Capture the cell that displays the provided text and extract its [X, Y] central coordinate. 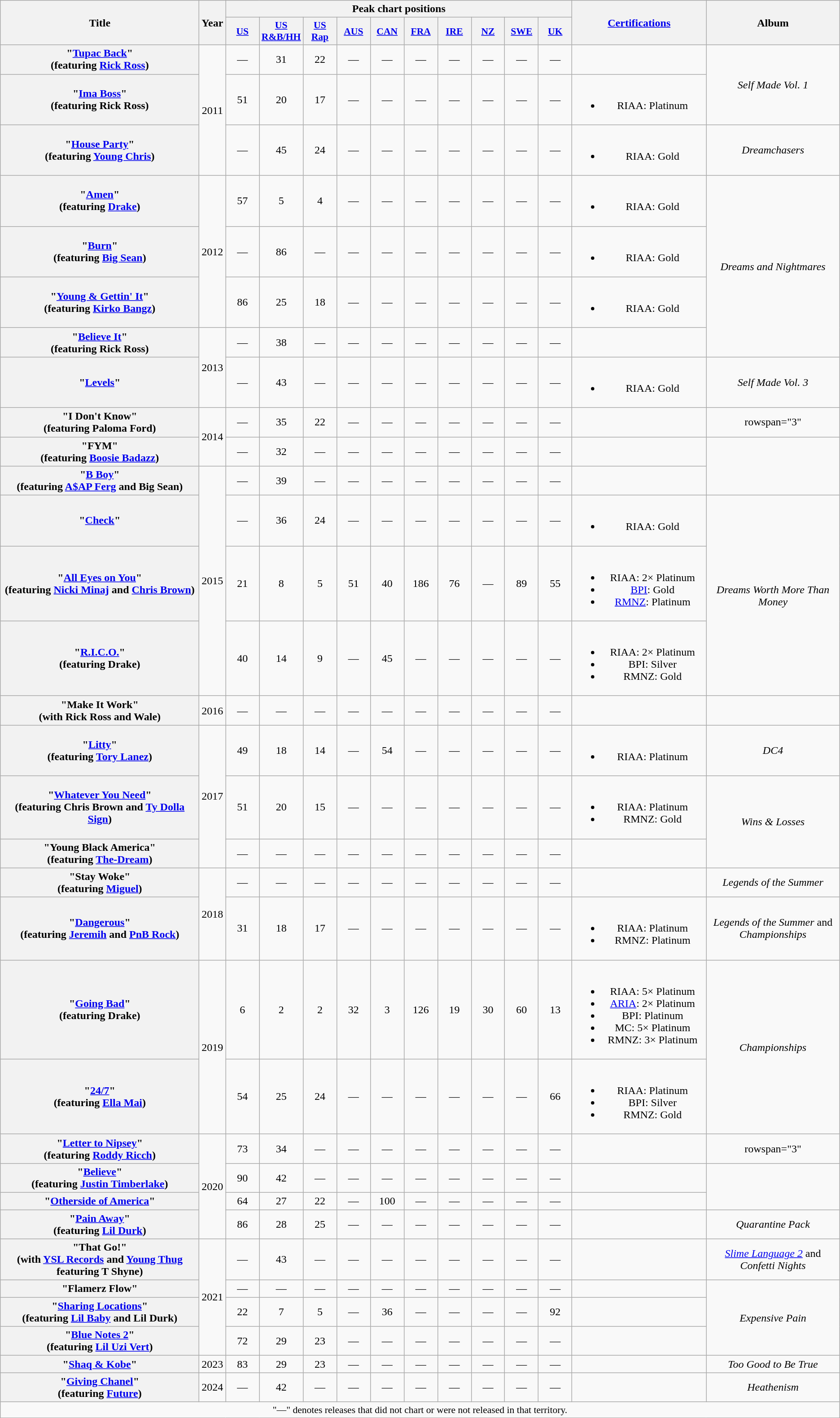
2013 [213, 368]
60 [521, 1010]
"Flamerz Flow" [100, 1289]
3 [387, 1010]
"Shaq & Kobe" [100, 1364]
186 [421, 583]
"Amen"(featuring Drake) [100, 201]
FRA [421, 31]
Expensive Pain [773, 1318]
35 [281, 422]
73 [242, 1149]
2016 [213, 711]
"That Go!"(with YSL Records and Young Thug featuring T Shyne) [100, 1260]
"Tupac Back"(featuring Rick Ross) [100, 59]
21 [242, 583]
Self Made Vol. 1 [773, 85]
"Letter to Nipsey"(featuring Roddy Ricch) [100, 1149]
76 [454, 583]
Championships [773, 1047]
66 [556, 1097]
"Pain Away"(featuring Lil Durk) [100, 1224]
57 [242, 201]
SWE [521, 31]
13 [556, 1010]
"Stay Woke"(featuring Miguel) [100, 882]
Peak chart positions [399, 9]
Wins & Losses [773, 822]
90 [242, 1177]
2023 [213, 1364]
2018 [213, 914]
34 [281, 1149]
2015 [213, 581]
Dreams and Nightmares [773, 266]
55 [556, 583]
"FYM"(featuring Boosie Badazz) [100, 451]
RIAA: 2× PlatinumBPI: GoldRMNZ: Platinum [639, 583]
RIAA: 5× PlatinumARIA: 2× PlatinumBPI: PlatinumMC: 5× PlatinumRMNZ: 3× Platinum [639, 1010]
9 [319, 659]
Year [213, 22]
92 [556, 1312]
4 [319, 201]
"B Boy"(featuring A$AP Ferg and Big Sean) [100, 481]
2019 [213, 1047]
Too Good to Be True [773, 1364]
"R.I.C.O."(featuring Drake) [100, 659]
"I Don't Know"(featuring Paloma Ford) [100, 422]
83 [242, 1364]
"Blue Notes 2"(featuring Lil Uzi Vert) [100, 1341]
72 [242, 1341]
39 [281, 481]
"Young & Gettin' It"(featuring Kirko Bangz) [100, 302]
2021 [213, 1297]
"Litty"(featuring Tory Lanez) [100, 750]
Dreams Worth More Than Money [773, 596]
27 [281, 1201]
IRE [454, 31]
28 [281, 1224]
"Going Bad"(featuring Drake) [100, 1010]
Certifications [639, 22]
"Levels" [100, 382]
UK [556, 31]
2024 [213, 1387]
RIAA: 2× PlatinumBPI: SilverRMNZ: Gold [639, 659]
"Sharing Locations"(featuring Lil Baby and Lil Durk) [100, 1312]
8 [281, 583]
"Believe It"(featuring Rick Ross) [100, 342]
"All Eyes on You"(featuring Nicki Minaj and Chris Brown) [100, 583]
38 [281, 342]
"Whatever You Need"(featuring Chris Brown and Ty Dolla Sign) [100, 807]
126 [421, 1010]
Slime Language 2 and Confetti Nights [773, 1260]
USR&B/HH [281, 31]
Self Made Vol. 3 [773, 382]
RIAA: PlatinumBPI: SilverRMNZ: Gold [639, 1097]
NZ [488, 31]
Title [100, 22]
64 [242, 1201]
6 [242, 1010]
"Otherside of America" [100, 1201]
USRap [319, 31]
"24/7"(featuring Ella Mai) [100, 1097]
"Burn"(featuring Big Sean) [100, 251]
2012 [213, 251]
89 [521, 583]
7 [281, 1312]
Dreamchasers [773, 150]
US [242, 31]
"Dangerous"(featuring Jeremih and PnB Rock) [100, 928]
2020 [213, 1186]
AUS [354, 31]
2014 [213, 437]
"Young Black America"(featuring The-Dream) [100, 853]
RIAA: PlatinumRMNZ: Gold [639, 807]
"Believe"(featuring Justin Timberlake) [100, 1177]
15 [319, 807]
Album [773, 22]
"Ima Boss"(featuring Rick Ross) [100, 100]
"Giving Chanel"(featuring Future) [100, 1387]
Heathenism [773, 1387]
"Make It Work"(with Rick Ross and Wale) [100, 711]
"—" denotes releases that did not chart or were not released in that territory. [420, 1410]
19 [454, 1010]
49 [242, 750]
CAN [387, 31]
30 [488, 1010]
Legends of the Summer and Championships [773, 928]
Legends of the Summer [773, 882]
"Check" [100, 521]
"House Party"(featuring Young Chris) [100, 150]
2017 [213, 797]
100 [387, 1201]
Quarantine Pack [773, 1224]
DC4 [773, 750]
RIAA: PlatinumRMNZ: Platinum [639, 928]
2011 [213, 110]
